Provide the [X, Y] coordinate of the cell's center where the given text is located.  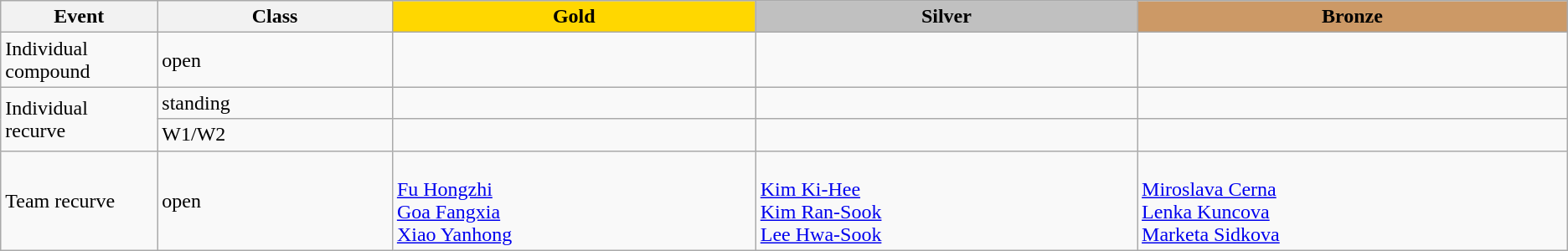
Event [79, 17]
standing [275, 103]
Kim Ki-Hee Kim Ran-Sook Lee Hwa-Sook [946, 201]
Individual recurve [79, 119]
Gold [574, 17]
Individual compound [79, 60]
W1/W2 [275, 135]
Silver [946, 17]
Miroslava Cerna Lenka Kuncova Marketa Sidkova [1353, 201]
Team recurve [79, 201]
Class [275, 17]
Bronze [1353, 17]
Fu Hongzhi Goa Fangxia Xiao Yanhong [574, 201]
